Capture the cell that displays the provided text and extract its [X, Y] central coordinate. 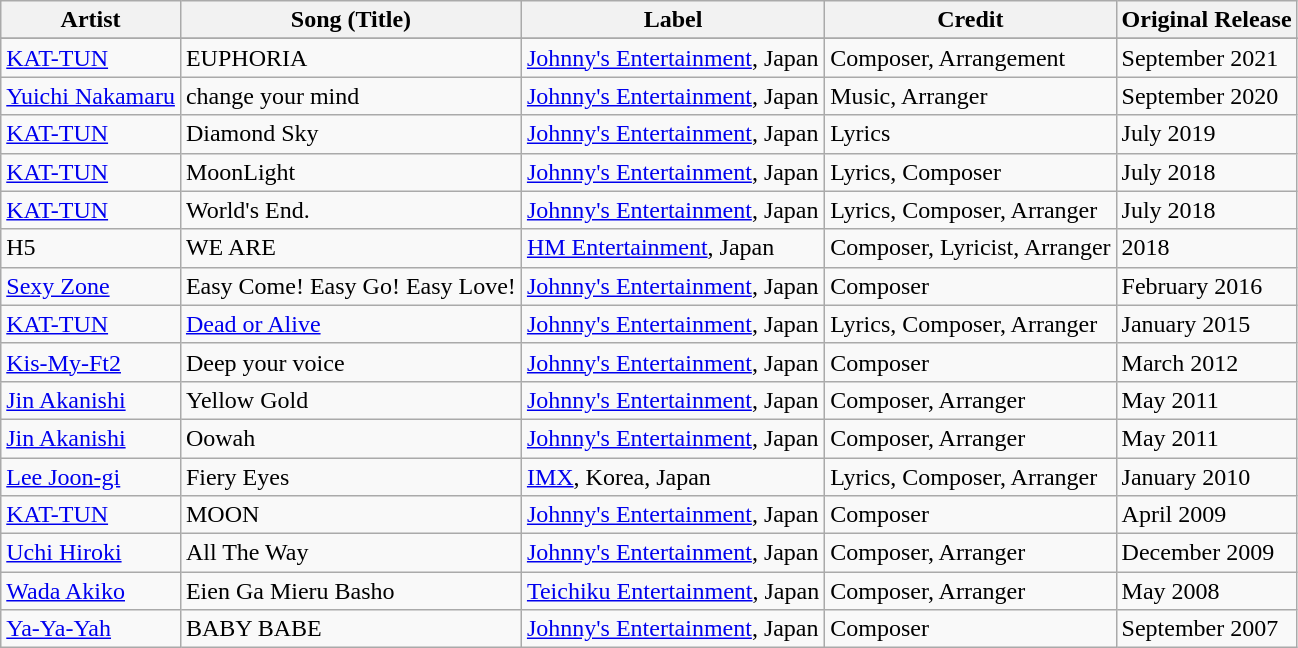
Original Release [1206, 20]
2018 [1206, 248]
Credit [970, 20]
EUPHORIA [350, 58]
September 2007 [1206, 629]
Label [672, 20]
WE ARE [350, 248]
All The Way [350, 553]
Uchi Hiroki [91, 553]
MoonLight [350, 172]
February 2016 [1206, 286]
December 2009 [1206, 553]
Easy Come! Easy Go! Easy Love! [350, 286]
Eien Ga Mieru Basho [350, 591]
Lyrics, Composer [970, 172]
September 2020 [1206, 96]
April 2009 [1206, 515]
H5 [91, 248]
Diamond Sky [350, 134]
Teichiku Entertainment, Japan [672, 591]
Yuichi Nakamaru [91, 96]
Composer, Arrangement [970, 58]
Lee Joon-gi [91, 477]
September 2021 [1206, 58]
July 2019 [1206, 134]
January 2010 [1206, 477]
Sexy Zone [91, 286]
Lyrics [970, 134]
change your mind [350, 96]
January 2015 [1206, 324]
Fiery Eyes [350, 477]
Wada Akiko [91, 591]
March 2012 [1206, 362]
Ya-Ya-Yah [91, 629]
Song (Title) [350, 20]
HM Entertainment, Japan [672, 248]
Yellow Gold [350, 400]
Artist [91, 20]
Music, Arranger [970, 96]
Composer, Lyricist, Arranger [970, 248]
IMX, Korea, Japan [672, 477]
Oowah [350, 438]
MOON [350, 515]
May 2008 [1206, 591]
World's End. [350, 210]
Dead or Alive [350, 324]
Kis-My-Ft2 [91, 362]
BABY BABE [350, 629]
Deep your voice [350, 362]
